Search for the cell housing the specified text and yield its (X, Y) center coordinate. 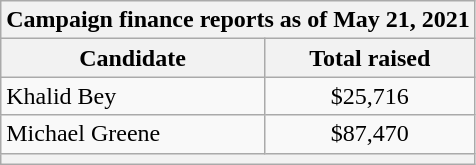
Total raised (370, 58)
Candidate (132, 58)
Michael Greene (132, 134)
Khalid Bey (132, 96)
$87,470 (370, 134)
Campaign finance reports as of May 21, 2021 (238, 20)
$25,716 (370, 96)
